For the text-containing cell, return its midpoint in [x, y] coordinate format. 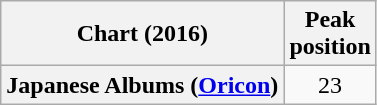
Chart (2016) [142, 34]
Peakposition [330, 34]
Japanese Albums (Oricon) [142, 85]
23 [330, 85]
